Extract the [X, Y] coordinate from the center of the cell holding the provided text.  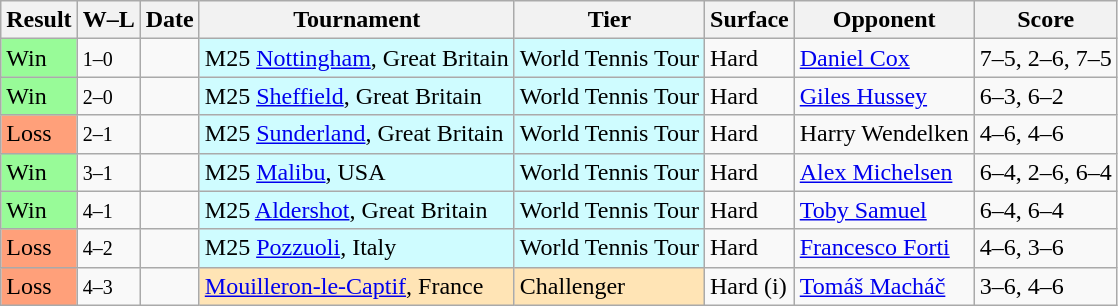
Francesco Forti [884, 248]
M25 Malibu, USA [356, 172]
Toby Samuel [884, 210]
Challenger [609, 286]
Surface [750, 20]
Opponent [884, 20]
M25 Pozzuoli, Italy [356, 248]
W–L [108, 20]
4–6, 4–6 [1046, 134]
4–6, 3–6 [1046, 248]
Date [170, 20]
2–1 [108, 134]
Giles Hussey [884, 96]
Tomáš Macháč [884, 286]
Daniel Cox [884, 58]
3–1 [108, 172]
6–3, 6–2 [1046, 96]
1–0 [108, 58]
Alex Michelsen [884, 172]
2–0 [108, 96]
4–1 [108, 210]
M25 Sunderland, Great Britain [356, 134]
6–4, 6–4 [1046, 210]
3–6, 4–6 [1046, 286]
4–2 [108, 248]
Result [39, 20]
Tier [609, 20]
6–4, 2–6, 6–4 [1046, 172]
M25 Sheffield, Great Britain [356, 96]
Score [1046, 20]
7–5, 2–6, 7–5 [1046, 58]
Hard (i) [750, 286]
4–3 [108, 286]
Tournament [356, 20]
M25 Nottingham, Great Britain [356, 58]
Harry Wendelken [884, 134]
Mouilleron-le-Captif, France [356, 286]
M25 Aldershot, Great Britain [356, 210]
